Detect which cell encompasses the target text, then output its (X, Y) center coordinate. 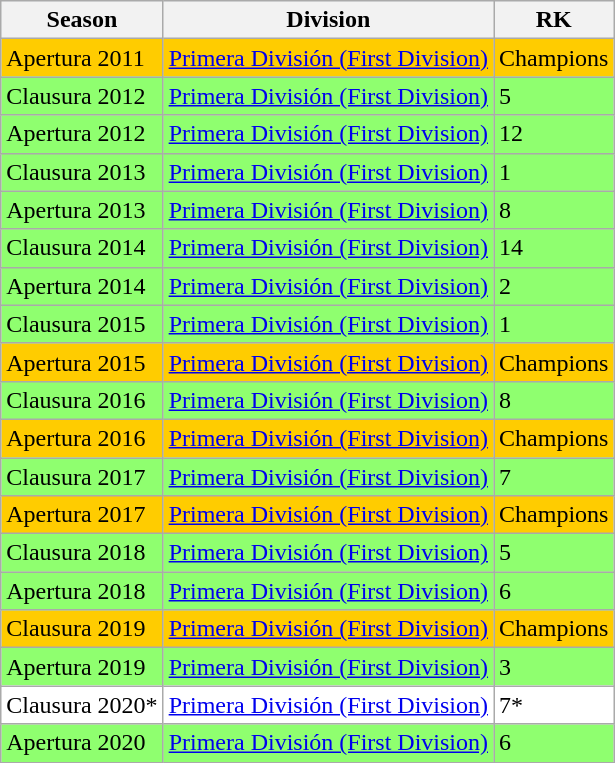
Apertura 2011 (82, 58)
Apertura 2018 (82, 591)
12 (554, 134)
Clausura 2013 (82, 172)
Division (328, 20)
Clausura 2017 (82, 477)
2 (554, 286)
Clausura 2012 (82, 96)
Apertura 2019 (82, 667)
Apertura 2016 (82, 438)
7 (554, 477)
7* (554, 705)
Clausura 2016 (82, 400)
Clausura 2014 (82, 248)
14 (554, 248)
Apertura 2015 (82, 362)
Clausura 2015 (82, 324)
Clausura 2018 (82, 553)
Apertura 2017 (82, 515)
Apertura 2012 (82, 134)
Apertura 2014 (82, 286)
3 (554, 667)
Apertura 2020 (82, 743)
Apertura 2013 (82, 210)
Clausura 2019 (82, 629)
Season (82, 20)
Clausura 2020* (82, 705)
RK (554, 20)
